Search for the cell housing the specified text and yield its [x, y] center coordinate. 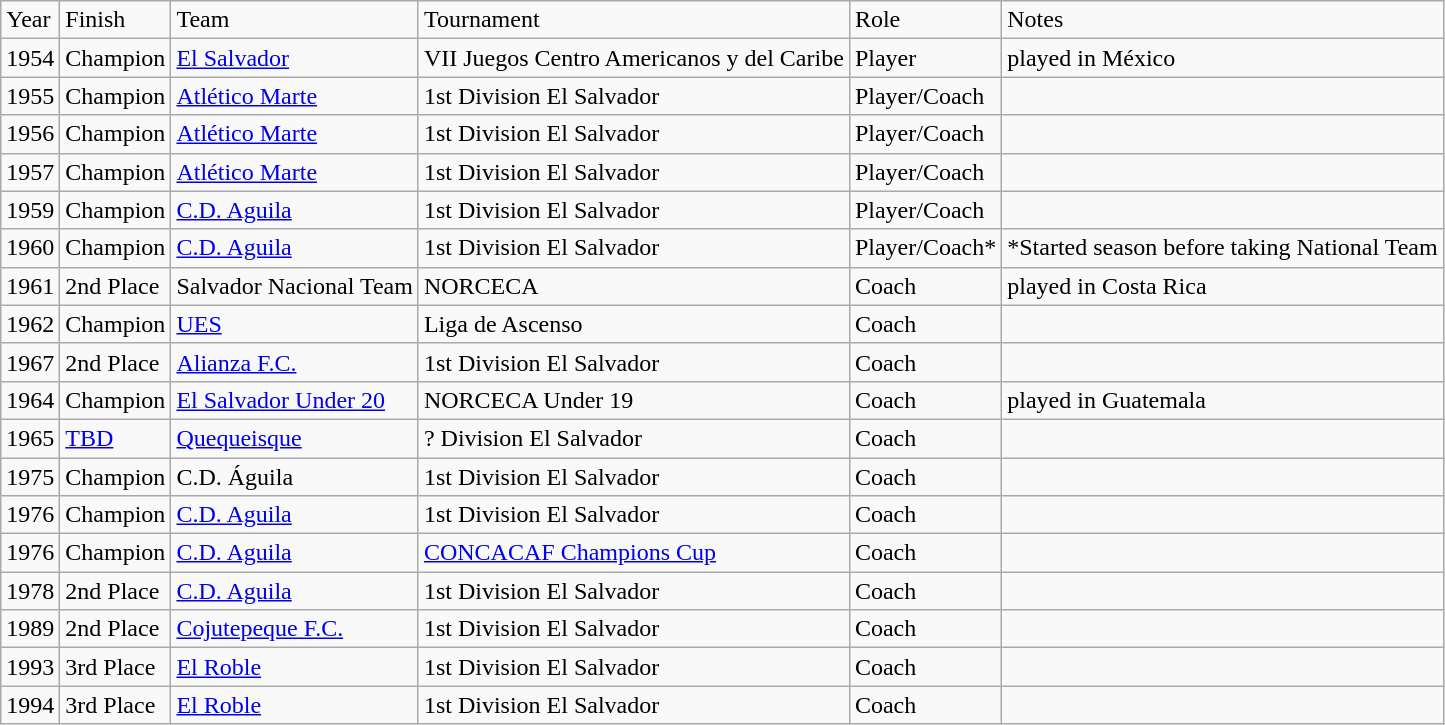
Player/Coach* [925, 248]
Team [295, 20]
1964 [30, 400]
1961 [30, 286]
CONCACAF Champions Cup [634, 553]
Alianza F.C. [295, 362]
Player [925, 58]
VII Juegos Centro Americanos y del Caribe [634, 58]
1962 [30, 324]
Year [30, 20]
1960 [30, 248]
Salvador Nacional Team [295, 286]
1978 [30, 591]
1955 [30, 96]
Cojutepeque F.C. [295, 629]
1994 [30, 705]
NORCECA Under 19 [634, 400]
1965 [30, 438]
Tournament [634, 20]
1989 [30, 629]
1975 [30, 477]
Quequeisque [295, 438]
Notes [1222, 20]
NORCECA [634, 286]
Liga de Ascenso [634, 324]
Finish [116, 20]
UES [295, 324]
TBD [116, 438]
1957 [30, 172]
played in Costa Rica [1222, 286]
*Started season before taking National Team [1222, 248]
C.D. Águila [295, 477]
played in Guatemala [1222, 400]
1967 [30, 362]
El Salvador [295, 58]
played in México [1222, 58]
1993 [30, 667]
Role [925, 20]
1954 [30, 58]
El Salvador Under 20 [295, 400]
? Division El Salvador [634, 438]
1959 [30, 210]
1956 [30, 134]
